Pinpoint the cell where the given text exists, returning its [x, y] midpoint coordinate. 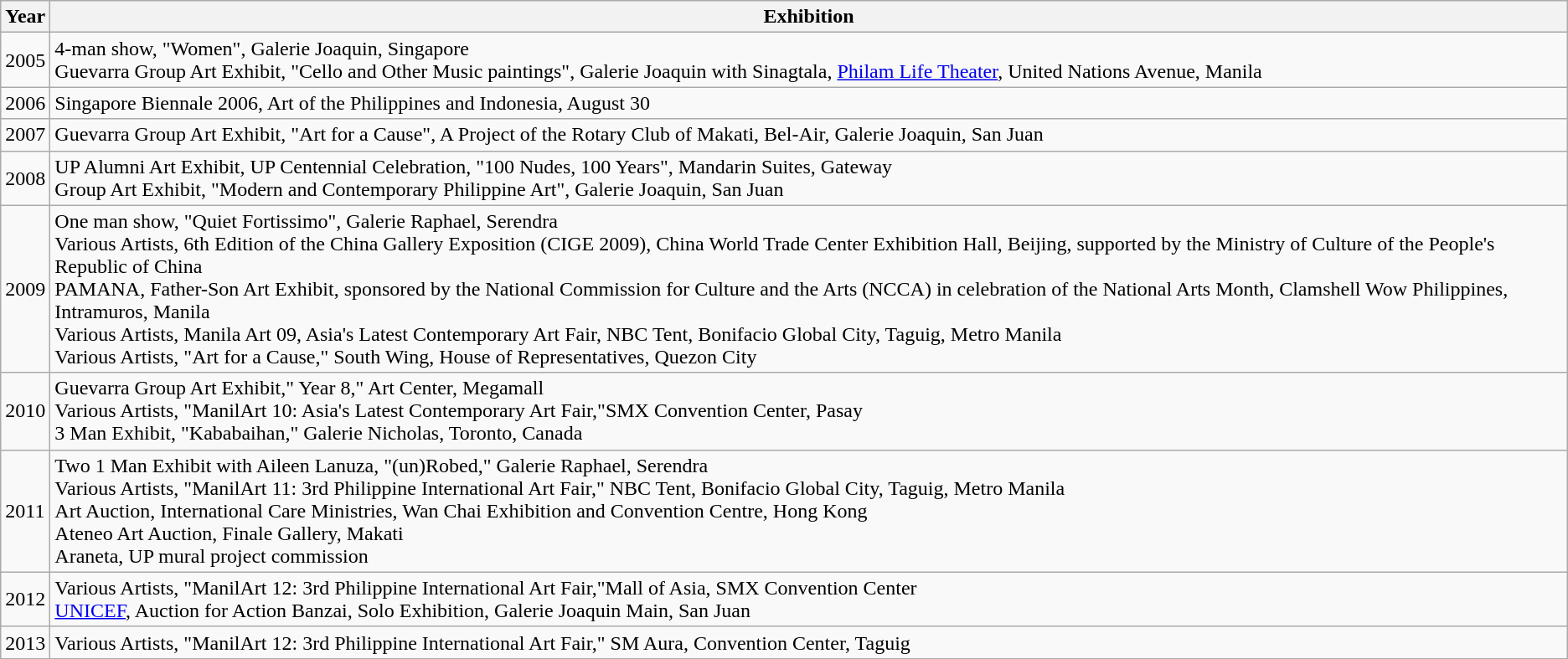
Year [25, 17]
2009 [25, 289]
2006 [25, 103]
2013 [25, 642]
2012 [25, 600]
Exhibition [809, 17]
2011 [25, 511]
Guevarra Group Art Exhibit, "Art for a Cause", A Project of the Rotary Club of Makati, Bel-Air, Galerie Joaquin, San Juan [809, 135]
2007 [25, 135]
2010 [25, 411]
Various Artists, "ManilArt 12: 3rd Philippine International Art Fair," SM Aura, Convention Center, Taguig [809, 642]
Singapore Biennale 2006, Art of the Philippines and Indonesia, August 30 [809, 103]
2008 [25, 178]
2005 [25, 60]
